Determine the [x, y] coordinate at the center of the cell enclosing the given text.  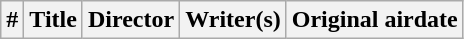
Director [130, 20]
Writer(s) [234, 20]
# [12, 20]
Original airdate [374, 20]
Title [54, 20]
